Return the [X, Y] coordinate for the center point of the cell that contains the specified text.  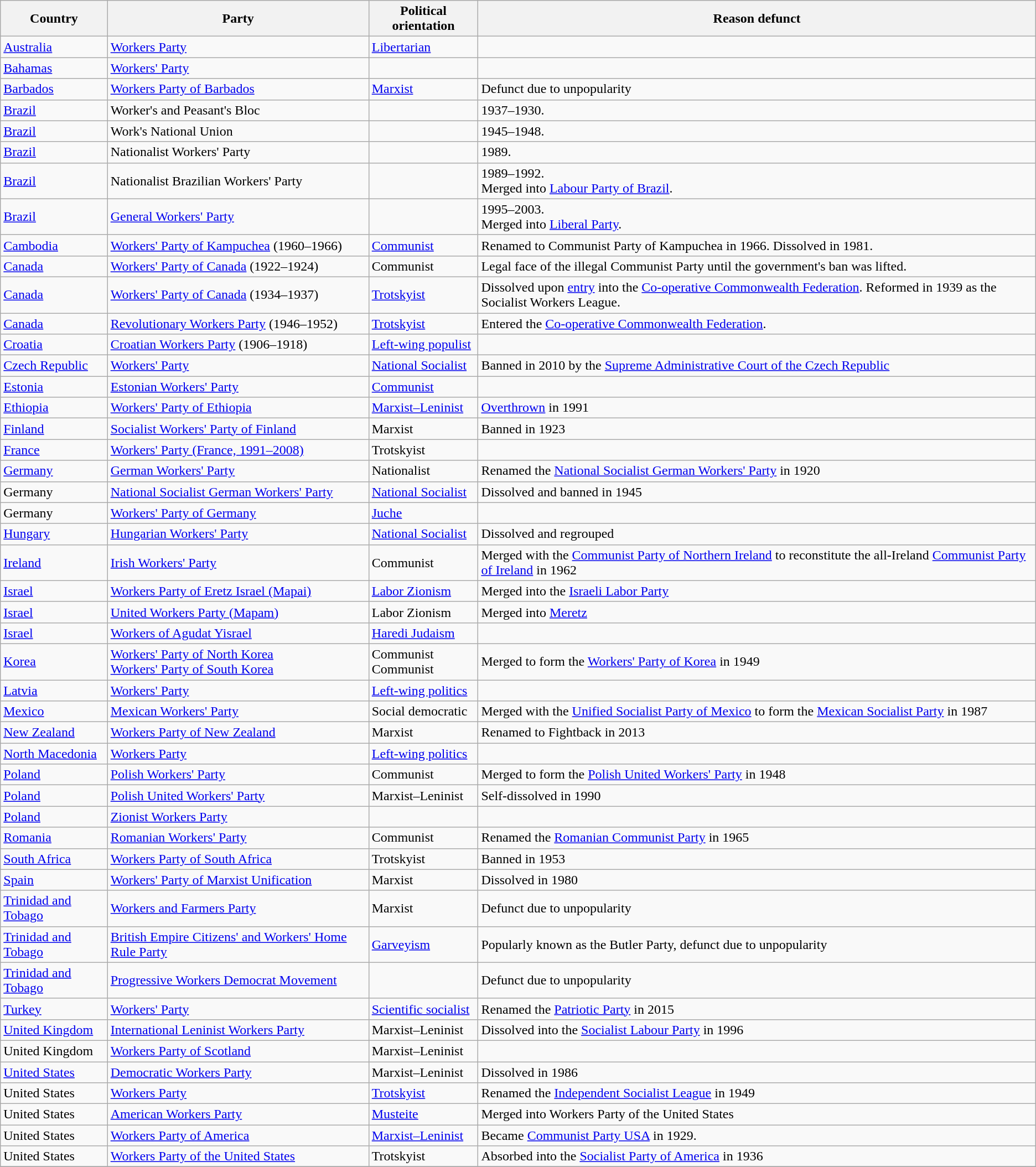
Juche [423, 513]
Korea [54, 662]
American Workers Party [238, 1114]
Workers Party of America [238, 1135]
Workers of Agudat Yisrael [238, 633]
Workers' Party of Canada (1934–1937) [238, 294]
Entered the Co-operative Commonwealth Federation. [757, 324]
British Empire Citizens' and Workers' Home Rule Party [238, 944]
Became Communist Party USA in 1929. [757, 1135]
Workers Party of Eretz Israel (Mapai) [238, 591]
Turkey [54, 1009]
Estonia [54, 387]
Banned in 2010 by the Supreme Administrative Court of the Czech Republic [757, 366]
Nationalist Brazilian Workers' Party [238, 180]
1989. [757, 152]
Czech Republic [54, 366]
Country [54, 19]
Finland [54, 429]
Mexican Workers' Party [238, 712]
Workers' Party of North KoreaWorkers' Party of South Korea [238, 662]
Scientific socialist [423, 1009]
Hungarian Workers' Party [238, 534]
Renamed the Romanian Communist Party in 1965 [757, 838]
Australia [54, 47]
Workers Party of New Zealand [238, 733]
Merged with the Communist Party of Northern Ireland to reconstitute the all-Ireland Communist Party of Ireland in 1962 [757, 562]
Work's National Union [238, 131]
Workers' Party of Kampuchea (1960–1966) [238, 245]
Dissolved upon entry into the Co-operative Commonwealth Federation. Reformed in 1939 as the Socialist Workers League. [757, 294]
Renamed the National Socialist German Workers' Party in 1920 [757, 471]
Socialist Workers' Party of Finland [238, 429]
Overthrown in 1991 [757, 408]
Bahamas [54, 68]
Merged to form the Polish United Workers' Party in 1948 [757, 775]
Merged to form the Workers' Party of Korea in 1949 [757, 662]
Irish Workers' Party [238, 562]
German Workers' Party [238, 471]
Croatia [54, 345]
Zionist Workers Party [238, 817]
Ethiopia [54, 408]
Banned in 1953 [757, 859]
Mexico [54, 712]
South Africa [54, 859]
Reason defunct [757, 19]
Merged into Workers Party of the United States [757, 1114]
Dissolved and banned in 1945 [757, 492]
Renamed to Communist Party of Kampuchea in 1966. Dissolved in 1981. [757, 245]
Workers Party of Barbados [238, 89]
Renamed the Patriotic Party in 2015 [757, 1009]
Latvia [54, 690]
New Zealand [54, 733]
Merged into Meretz [757, 612]
Progressive Workers Democrat Movement [238, 981]
1937–1930. [757, 110]
Workers' Party of Ethiopia [238, 408]
Workers' Party of Germany [238, 513]
Revolutionary Workers Party (1946–1952) [238, 324]
Ireland [54, 562]
Barbados [54, 89]
Renamed to Fightback in 2013 [757, 733]
National Socialist German Workers' Party [238, 492]
Party [238, 19]
CommunistCommunist [423, 662]
Libertarian [423, 47]
Worker's and Peasant's Bloc [238, 110]
Popularly known as the Butler Party, defunct due to unpopularity [757, 944]
Political orientation [423, 19]
Hungary [54, 534]
Social democratic [423, 712]
Spain [54, 880]
Legal face of the illegal Communist Party until the government's ban was lifted. [757, 266]
Renamed the Independent Socialist League in 1949 [757, 1093]
Merged into the Israeli Labor Party [757, 591]
1945–1948. [757, 131]
Workers Party of Scotland [238, 1051]
Dissolved in 1980 [757, 880]
Democratic Workers Party [238, 1072]
Musteite [423, 1114]
Cambodia [54, 245]
Left-wing populist [423, 345]
Workers Party of South Africa [238, 859]
1995–2003.Merged into Liberal Party. [757, 217]
Workers and Farmers Party [238, 909]
Banned in 1923 [757, 429]
Dissolved in 1986 [757, 1072]
1989–1992.Merged into Labour Party of Brazil. [757, 180]
Workers' Party of Canada (1922–1924) [238, 266]
Absorbed into the Socialist Party of America in 1936 [757, 1156]
Workers' Party of Marxist Unification [238, 880]
Garveyism [423, 944]
United Workers Party (Mapam) [238, 612]
Polish Workers' Party [238, 775]
Haredi Judaism [423, 633]
Workers Party of the United States [238, 1156]
France [54, 450]
Nationalist Workers' Party [238, 152]
Estonian Workers' Party [238, 387]
Polish United Workers' Party [238, 796]
North Macedonia [54, 754]
Romanian Workers' Party [238, 838]
International Leninist Workers Party [238, 1030]
Merged with the Unified Socialist Party of Mexico to form the Mexican Socialist Party in 1987 [757, 712]
Nationalist [423, 471]
Workers' Party (France, 1991–2008) [238, 450]
Romania [54, 838]
General Workers' Party [238, 217]
Dissolved and regrouped [757, 534]
Self-dissolved in 1990 [757, 796]
Croatian Workers Party (1906–1918) [238, 345]
Dissolved into the Socialist Labour Party in 1996 [757, 1030]
